Provide the [x, y] coordinate of the cell's center where the given text is located.  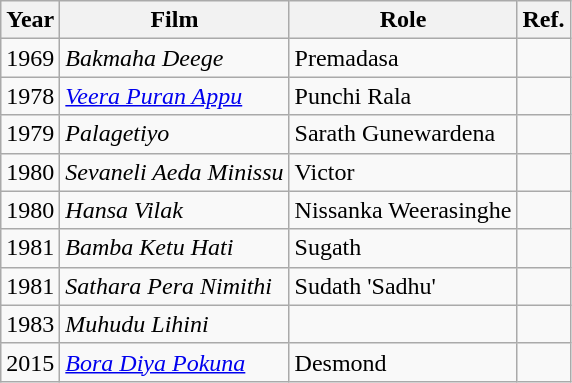
1983 [30, 324]
Sevaneli Aeda Minissu [174, 172]
Nissanka Weerasinghe [403, 210]
1978 [30, 96]
Premadasa [403, 58]
Sathara Pera Nimithi [174, 286]
Sudath 'Sadhu' [403, 286]
Sugath [403, 248]
Veera Puran Appu [174, 96]
Palagetiyo [174, 134]
Film [174, 20]
Punchi Rala [403, 96]
1979 [30, 134]
Bakmaha Deege [174, 58]
Sarath Gunewardena [403, 134]
Year [30, 20]
Bamba Ketu Hati [174, 248]
Victor [403, 172]
Muhudu Lihini [174, 324]
Role [403, 20]
Hansa Vilak [174, 210]
Bora Diya Pokuna [174, 362]
Desmond [403, 362]
1969 [30, 58]
2015 [30, 362]
Ref. [544, 20]
